Scan for the cell matching the given text and deliver its [x, y] coordinate at center. 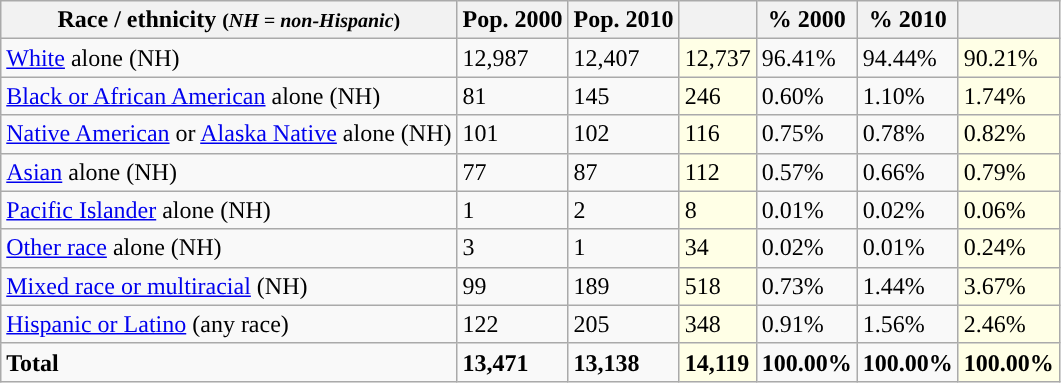
Race / ethnicity (NH = non-Hispanic) [229, 20]
Asian alone (NH) [229, 172]
8 [718, 210]
112 [718, 172]
518 [718, 286]
246 [718, 96]
Hispanic or Latino (any race) [229, 324]
2.46% [1008, 324]
87 [624, 172]
% 2010 [908, 20]
Mixed race or multiracial (NH) [229, 286]
1.56% [908, 324]
99 [512, 286]
122 [512, 324]
81 [512, 96]
102 [624, 134]
205 [624, 324]
0.78% [908, 134]
1.44% [908, 286]
116 [718, 134]
12,987 [512, 58]
% 2000 [806, 20]
13,138 [624, 362]
Total [229, 362]
0.66% [908, 172]
0.91% [806, 324]
White alone (NH) [229, 58]
Pacific Islander alone (NH) [229, 210]
Black or African American alone (NH) [229, 96]
145 [624, 96]
348 [718, 324]
Native American or Alaska Native alone (NH) [229, 134]
Other race alone (NH) [229, 248]
12,407 [624, 58]
0.60% [806, 96]
0.82% [1008, 134]
0.79% [1008, 172]
1.10% [908, 96]
1.74% [1008, 96]
34 [718, 248]
94.44% [908, 58]
3 [512, 248]
Pop. 2000 [512, 20]
96.41% [806, 58]
189 [624, 286]
77 [512, 172]
Pop. 2010 [624, 20]
0.57% [806, 172]
12,737 [718, 58]
0.06% [1008, 210]
90.21% [1008, 58]
0.75% [806, 134]
14,119 [718, 362]
0.24% [1008, 248]
101 [512, 134]
13,471 [512, 362]
2 [624, 210]
3.67% [1008, 286]
0.73% [806, 286]
